Detect which cell encompasses the target text, then output its [X, Y] center coordinate. 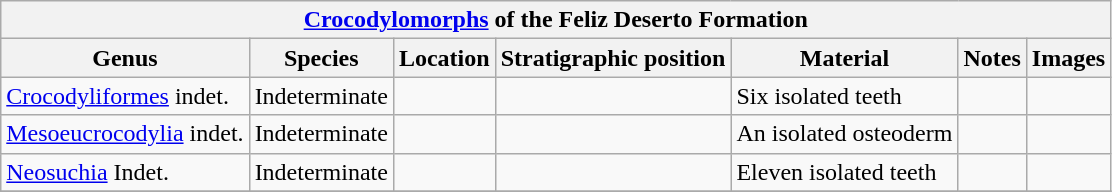
Material [844, 58]
Crocodylomorphs of the Feliz Deserto Formation [556, 20]
Stratigraphic position [613, 58]
Notes [992, 58]
Genus [125, 58]
An isolated osteoderm [844, 134]
Six isolated teeth [844, 96]
Images [1068, 58]
Neosuchia Indet. [125, 172]
Crocodyliformes indet. [125, 96]
Eleven isolated teeth [844, 172]
Mesoeucrocodylia indet. [125, 134]
Location [444, 58]
Species [321, 58]
